Scan for the cell matching the given text and deliver its (x, y) coordinate at center. 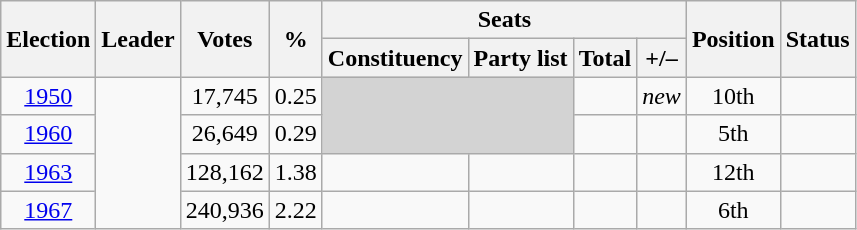
17,745 (224, 96)
+/– (662, 58)
Election (48, 39)
0.29 (296, 134)
6th (733, 210)
Status (818, 39)
1967 (48, 210)
Leader (138, 39)
128,162 (224, 172)
Position (733, 39)
2.22 (296, 210)
new (662, 96)
Total (605, 58)
Seats (504, 20)
Party list (520, 58)
1950 (48, 96)
% (296, 39)
12th (733, 172)
1.38 (296, 172)
10th (733, 96)
1960 (48, 134)
240,936 (224, 210)
0.25 (296, 96)
Votes (224, 39)
1963 (48, 172)
5th (733, 134)
Constituency (395, 58)
26,649 (224, 134)
